Locate the cell with the specified text and output its [x, y] center coordinate. 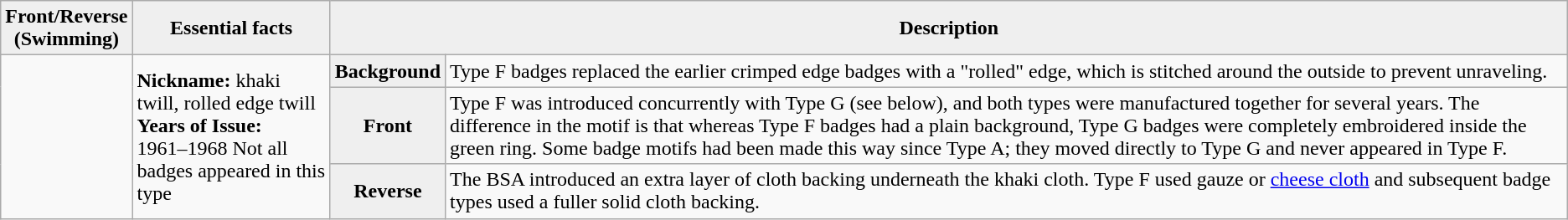
Front [387, 125]
Nickname: khaki twill, rolled edge twill Years of Issue: 1961–1968 Not all badges appeared in this type [231, 137]
Essential facts [231, 28]
Type F badges replaced the earlier crimped edge badges with a "rolled" edge, which is stitched around the outside to prevent unraveling. [1007, 71]
Background [387, 71]
Reverse [387, 191]
Front/Reverse(Swimming) [67, 28]
Description [948, 28]
